Output the [X, Y] coordinate of the center of the cell containing the given text.  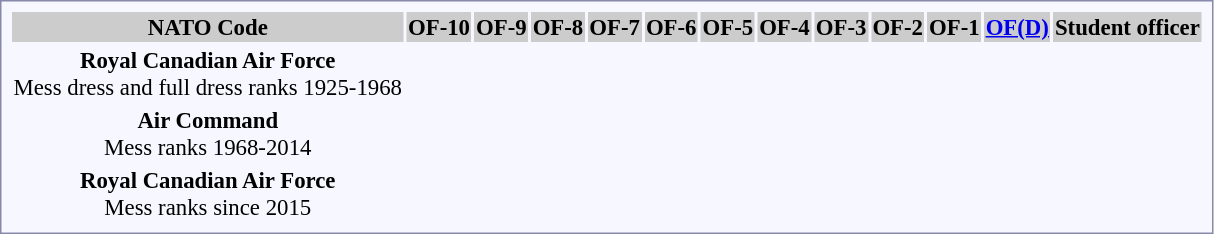
OF-3 [841, 27]
OF-1 [955, 27]
OF-7 [615, 27]
OF-5 [728, 27]
Royal Canadian Air Force Mess dress and full dress ranks 1925-1968 [208, 74]
OF(D) [1017, 27]
OF-10 [438, 27]
OF-4 [785, 27]
OF-9 [502, 27]
Student officer [1127, 27]
Royal Canadian Air Force Mess ranks since 2015 [208, 194]
OF-6 [671, 27]
OF-2 [898, 27]
NATO Code [208, 27]
Air Command Mess ranks 1968-2014 [208, 134]
OF-8 [558, 27]
